Provide the (X, Y) coordinate of the cell's center where the given text is located.  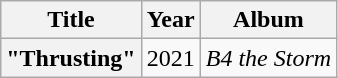
"Thrusting" (71, 58)
Title (71, 20)
Year (170, 20)
Album (268, 20)
B4 the Storm (268, 58)
2021 (170, 58)
